Output the (x, y) coordinate of the center of the cell containing the given text.  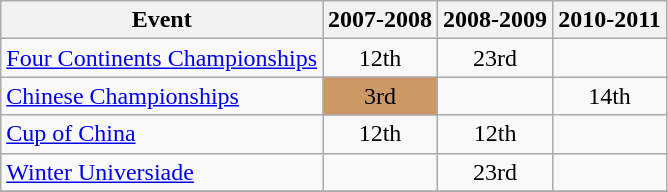
Four Continents Championships (162, 58)
Cup of China (162, 134)
2007-2008 (380, 20)
Event (162, 20)
Winter Universiade (162, 172)
2010-2011 (610, 20)
14th (610, 96)
Chinese Championships (162, 96)
3rd (380, 96)
2008-2009 (496, 20)
